Locate the cell with the specified text and output its (X, Y) center coordinate. 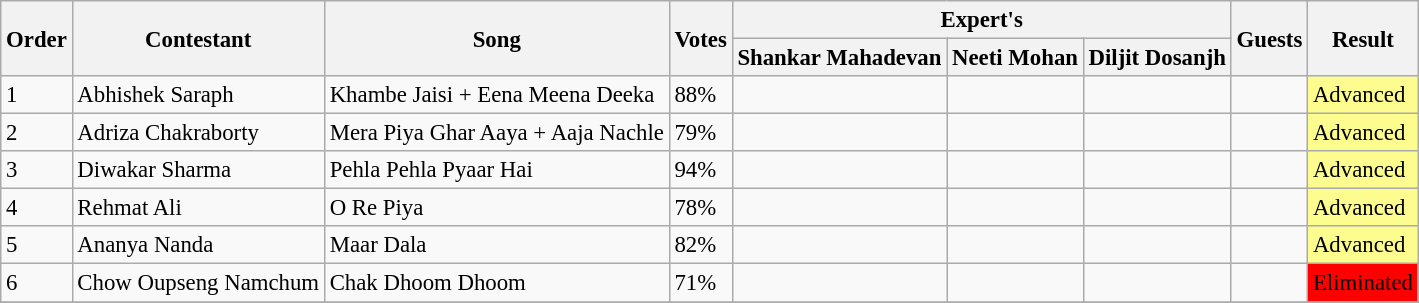
O Re Piya (496, 208)
82% (700, 245)
Neeti Mohan (1016, 58)
1 (36, 95)
Chak Dhoom Dhoom (496, 283)
Shankar Mahadevan (840, 58)
Chow Oupseng Namchum (198, 283)
Pehla Pehla Pyaar Hai (496, 170)
Ananya Nanda (198, 245)
Adriza Chakraborty (198, 133)
88% (700, 95)
94% (700, 170)
Guests (1269, 38)
Result (1364, 38)
5 (36, 245)
Diwakar Sharma (198, 170)
Maar Dala (496, 245)
4 (36, 208)
Khambe Jaisi + Eena Meena Deeka (496, 95)
Order (36, 38)
6 (36, 283)
Eliminated (1364, 283)
Rehmat Ali (198, 208)
Contestant (198, 38)
3 (36, 170)
Votes (700, 38)
Abhishek Saraph (198, 95)
Mera Piya Ghar Aaya + Aaja Nachle (496, 133)
78% (700, 208)
Diljit Dosanjh (1157, 58)
79% (700, 133)
Expert's (982, 20)
71% (700, 283)
Song (496, 38)
2 (36, 133)
